Return (X, Y) of the center of cell containing provided text 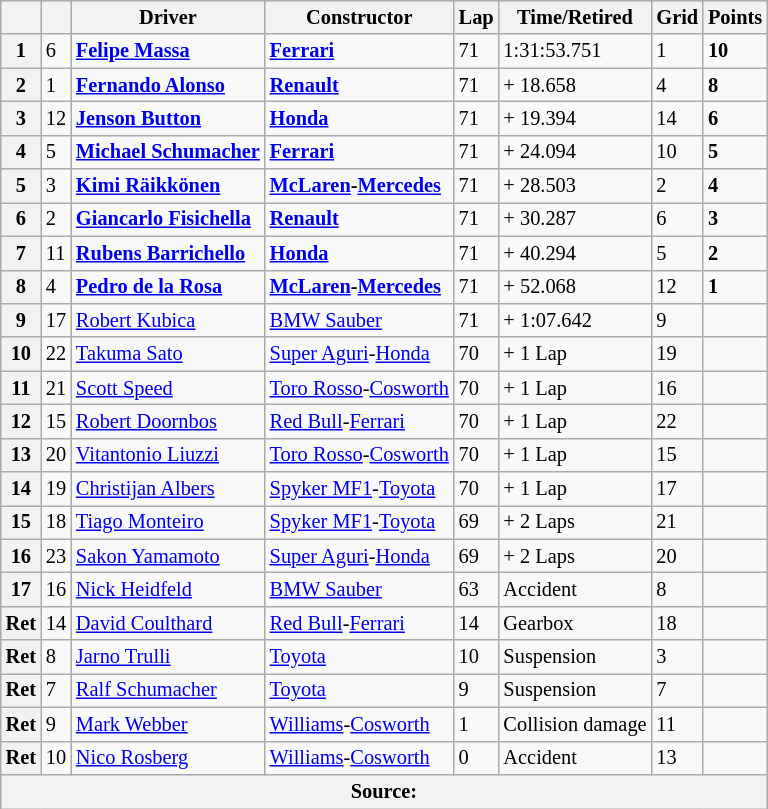
+ 1:07.642 (576, 320)
Takuma Sato (168, 354)
Grid (677, 17)
Jarno Trulli (168, 657)
1:31:53.751 (576, 51)
Fernando Alonso (168, 85)
+ 19.394 (576, 118)
Ralf Schumacher (168, 690)
Pedro de la Rosa (168, 287)
Nick Heidfeld (168, 589)
Felipe Massa (168, 51)
Michael Schumacher (168, 152)
Sakon Yamamoto (168, 556)
+ 40.294 (576, 253)
+ 18.658 (576, 85)
+ 24.094 (576, 152)
+ 30.287 (576, 219)
Nico Rosberg (168, 758)
+ 28.503 (576, 186)
Giancarlo Fisichella (168, 219)
Christijan Albers (168, 489)
Source: (384, 791)
Scott Speed (168, 388)
David Coulthard (168, 623)
Tiago Monteiro (168, 522)
Time/Retired (576, 17)
Driver (168, 17)
0 (476, 758)
Vitantonio Liuzzi (168, 455)
23 (56, 556)
Rubens Barrichello (168, 253)
Robert Kubica (168, 320)
Gearbox (576, 623)
Constructor (360, 17)
63 (476, 589)
Mark Webber (168, 724)
Robert Doornbos (168, 421)
Collision damage (576, 724)
Kimi Räikkönen (168, 186)
Jenson Button (168, 118)
Lap (476, 17)
+ 52.068 (576, 287)
Points (735, 17)
